Search for the cell housing the specified text and yield its (X, Y) center coordinate. 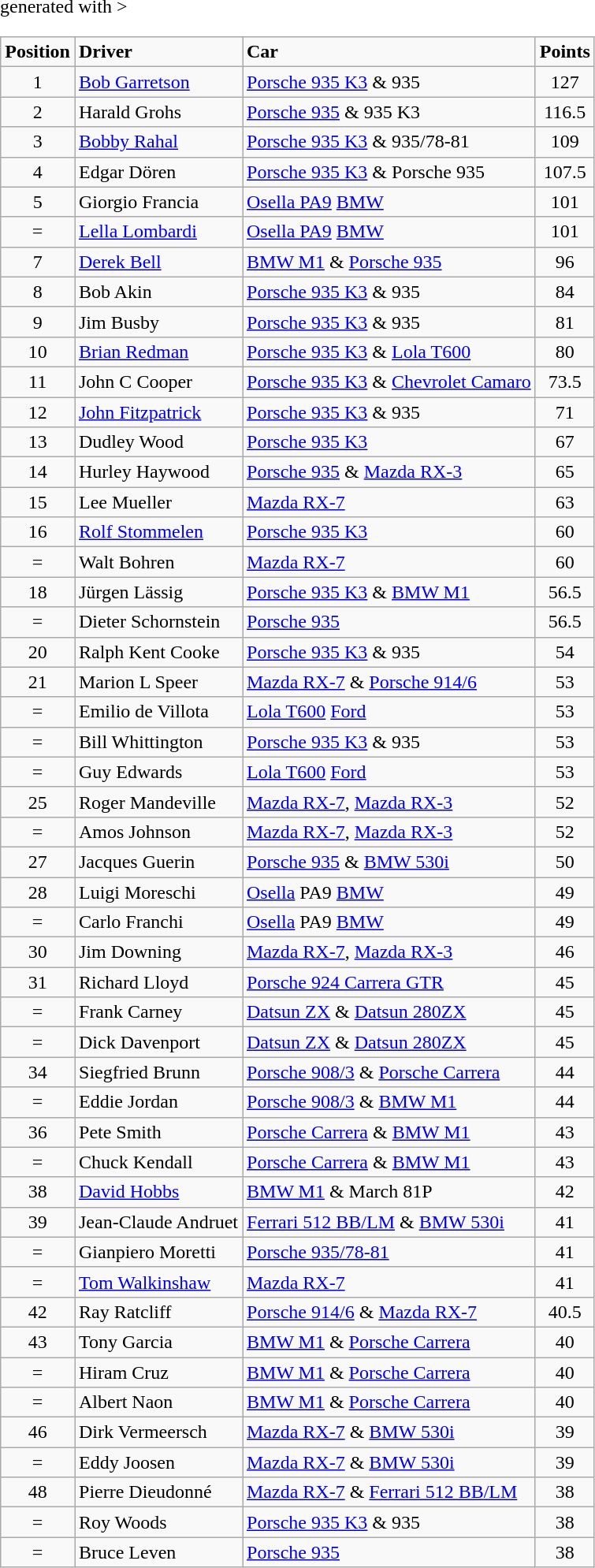
Porsche 935 K3 & Lola T600 (389, 352)
8 (38, 292)
John C Cooper (158, 382)
2 (38, 112)
Richard Lloyd (158, 982)
Jim Downing (158, 952)
Jacques Guerin (158, 862)
Dudley Wood (158, 442)
96 (564, 262)
Porsche 935/78-81 (389, 1252)
Porsche 935 & 935 K3 (389, 112)
BMW M1 & March 81P (389, 1192)
Eddy Joosen (158, 1462)
Mazda RX-7 & Porsche 914/6 (389, 682)
Frank Carney (158, 1012)
16 (38, 532)
10 (38, 352)
Porsche 908/3 & BMW M1 (389, 1102)
Edgar Dören (158, 172)
81 (564, 322)
Car (389, 52)
BMW M1 & Porsche 935 (389, 262)
36 (38, 1132)
5 (38, 202)
Eddie Jordan (158, 1102)
71 (564, 412)
116.5 (564, 112)
3 (38, 142)
15 (38, 502)
107.5 (564, 172)
Dirk Vermeersch (158, 1432)
7 (38, 262)
Porsche 935 K3 & Chevrolet Camaro (389, 382)
21 (38, 682)
48 (38, 1492)
Bruce Leven (158, 1552)
30 (38, 952)
Porsche 935 K3 & 935/78-81 (389, 142)
34 (38, 1072)
Bill Whittington (158, 742)
Ralph Kent Cooke (158, 652)
18 (38, 592)
Porsche 935 & Mazda RX-3 (389, 472)
Porsche 935 K3 & Porsche 935 (389, 172)
Porsche 908/3 & Porsche Carrera (389, 1072)
Ferrari 512 BB/LM & BMW 530i (389, 1222)
Hurley Haywood (158, 472)
Emilio de Villota (158, 712)
Mazda RX-7 & Ferrari 512 BB/LM (389, 1492)
Albert Naon (158, 1402)
Marion L Speer (158, 682)
Lella Lombardi (158, 232)
Pete Smith (158, 1132)
28 (38, 892)
Ray Ratcliff (158, 1312)
Porsche 914/6 & Mazda RX-7 (389, 1312)
Tony Garcia (158, 1342)
127 (564, 82)
Rolf Stommelen (158, 532)
Brian Redman (158, 352)
Dick Davenport (158, 1042)
Siegfried Brunn (158, 1072)
Hiram Cruz (158, 1372)
Bobby Rahal (158, 142)
13 (38, 442)
Dieter Schornstein (158, 622)
Lee Mueller (158, 502)
Carlo Franchi (158, 922)
Gianpiero Moretti (158, 1252)
Luigi Moreschi (158, 892)
31 (38, 982)
9 (38, 322)
63 (564, 502)
27 (38, 862)
20 (38, 652)
Position (38, 52)
4 (38, 172)
Points (564, 52)
50 (564, 862)
54 (564, 652)
Driver (158, 52)
14 (38, 472)
Amos Johnson (158, 832)
Harald Grohs (158, 112)
Roger Mandeville (158, 802)
40.5 (564, 1312)
12 (38, 412)
Pierre Dieudonné (158, 1492)
109 (564, 142)
65 (564, 472)
80 (564, 352)
Guy Edwards (158, 772)
Porsche 924 Carrera GTR (389, 982)
67 (564, 442)
73.5 (564, 382)
Derek Bell (158, 262)
Bob Akin (158, 292)
John Fitzpatrick (158, 412)
1 (38, 82)
Giorgio Francia (158, 202)
Jürgen Lässig (158, 592)
Jim Busby (158, 322)
Porsche 935 & BMW 530i (389, 862)
Roy Woods (158, 1522)
Walt Bohren (158, 562)
Jean-Claude Andruet (158, 1222)
Porsche 935 K3 & BMW M1 (389, 592)
25 (38, 802)
Tom Walkinshaw (158, 1282)
11 (38, 382)
Bob Garretson (158, 82)
Chuck Kendall (158, 1162)
David Hobbs (158, 1192)
84 (564, 292)
